Return [x, y] of the center of cell containing provided text 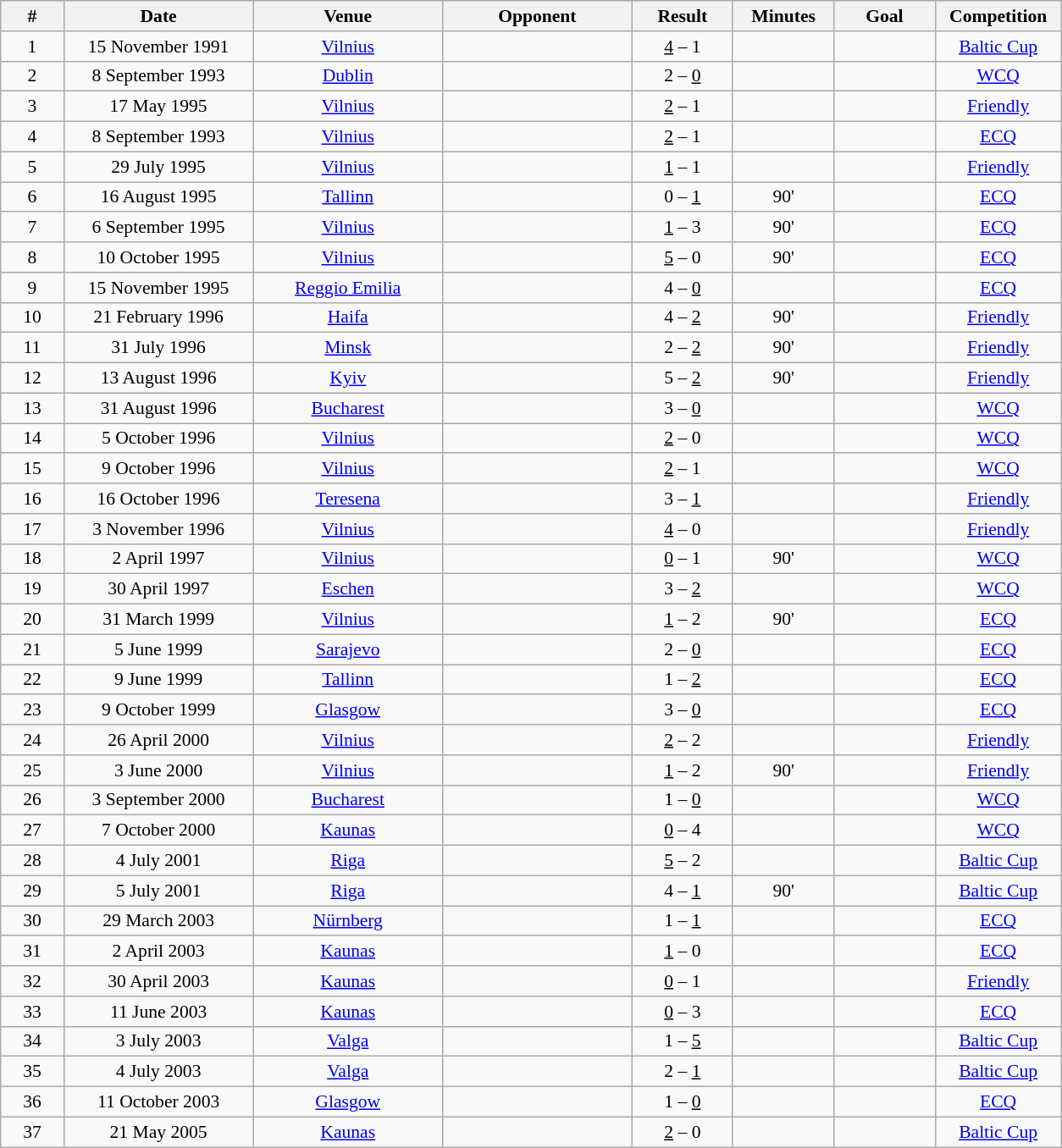
11 June 2003 [158, 1012]
2 April 1997 [158, 559]
13 August 1996 [158, 378]
17 [32, 529]
Reggio Emilia [348, 288]
5 July 2001 [158, 891]
16 August 1995 [158, 197]
30 April 2003 [158, 981]
30 April 1997 [158, 589]
36 [32, 1102]
0 – 3 [683, 1012]
Minsk [348, 348]
10 [32, 317]
Dublin [348, 76]
2 [32, 76]
Eschen [348, 589]
28 [32, 861]
17 May 1995 [158, 107]
20 [32, 620]
0 – 4 [683, 831]
18 [32, 559]
24 [32, 740]
6 [32, 197]
13 [32, 408]
Teresena [348, 499]
9 June 1999 [158, 680]
Date [158, 16]
5 – 0 [683, 257]
32 [32, 981]
21 [32, 649]
9 [32, 288]
11 [32, 348]
# [32, 16]
33 [32, 1012]
27 [32, 831]
Venue [348, 16]
3 – 1 [683, 499]
31 August 1996 [158, 408]
15 [32, 469]
29 March 2003 [158, 921]
3 [32, 107]
Nürnberg [348, 921]
3 November 1996 [158, 529]
19 [32, 589]
21 February 1996 [158, 317]
3 – 2 [683, 589]
5 [32, 167]
29 July 1995 [158, 167]
34 [32, 1041]
16 [32, 499]
29 [32, 891]
4 – 2 [683, 317]
2 April 2003 [158, 952]
Haifa [348, 317]
1 – 5 [683, 1041]
14 [32, 439]
3 September 2000 [158, 800]
9 October 1999 [158, 710]
21 May 2005 [158, 1132]
35 [32, 1072]
31 [32, 952]
26 April 2000 [158, 740]
3 July 2003 [158, 1041]
8 [32, 257]
7 October 2000 [158, 831]
3 June 2000 [158, 770]
23 [32, 710]
37 [32, 1132]
12 [32, 378]
Opponent [538, 16]
11 October 2003 [158, 1102]
6 September 1995 [158, 228]
Result [683, 16]
Competition [998, 16]
30 [32, 921]
1 [32, 47]
5 October 1996 [158, 439]
4 [32, 137]
10 October 1995 [158, 257]
Sarajevo [348, 649]
22 [32, 680]
31 March 1999 [158, 620]
4 July 2001 [158, 861]
1 – 3 [683, 228]
15 November 1995 [158, 288]
5 June 1999 [158, 649]
Minutes [783, 16]
25 [32, 770]
9 October 1996 [158, 469]
31 July 1996 [158, 348]
Goal [884, 16]
7 [32, 228]
4 July 2003 [158, 1072]
15 November 1991 [158, 47]
16 October 1996 [158, 499]
26 [32, 800]
Kyiv [348, 378]
